Locate the cell with the specified text and output its [x, y] center coordinate. 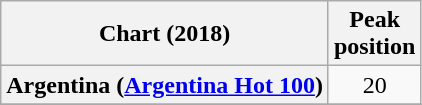
Peak position [374, 34]
Argentina (Argentina Hot 100) [165, 85]
Chart (2018) [165, 34]
20 [374, 85]
